From the cell containing the given text, extract its center point as (x, y) coordinate. 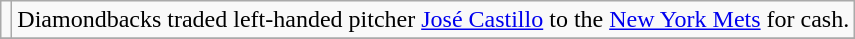
Diamondbacks traded left-handed pitcher José Castillo to the New York Mets for cash. (434, 20)
